From the cell containing the given text, extract its center point as (x, y) coordinate. 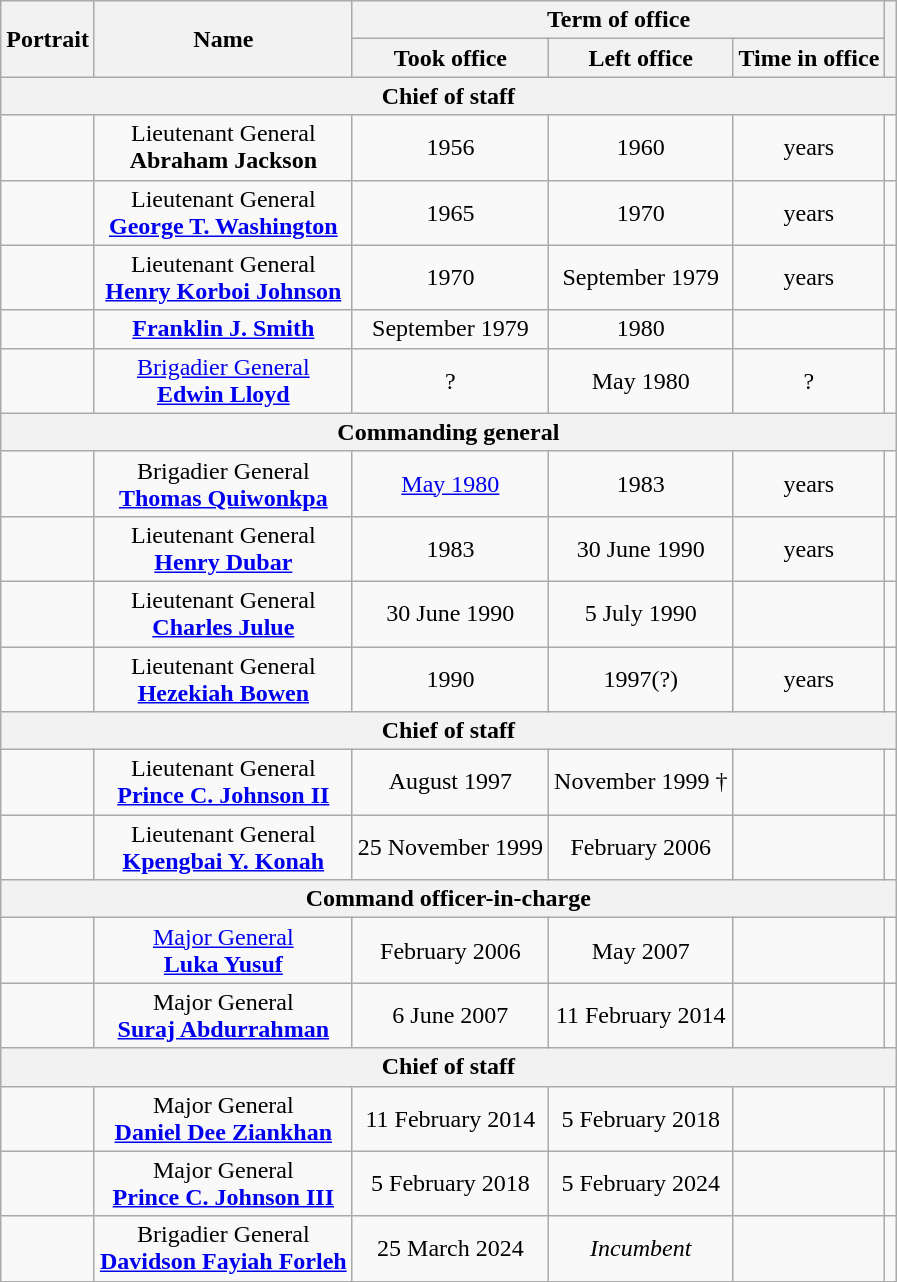
August 1997 (450, 782)
Incumbent (641, 1248)
1980 (641, 329)
Brigadier GeneralEdwin Lloyd (223, 380)
Lieutenant GeneralAbraham Jackson (223, 148)
1997(?) (641, 678)
25 March 2024 (450, 1248)
Name (223, 39)
1956 (450, 148)
6 June 2007 (450, 1016)
Major GeneralPrince C. Johnson III (223, 1184)
Time in office (809, 58)
Major GeneralLuka Yusuf (223, 950)
Lieutenant GeneralHenry Dubar (223, 548)
Command officer-in-charge (448, 899)
Lieutenant GeneralGeorge T. Washington (223, 212)
Term of office (618, 20)
Brigadier GeneralDavidson Fayiah Forleh (223, 1248)
Major GeneralSuraj Abdurrahman (223, 1016)
Brigadier GeneralThomas Quiwonkpa (223, 484)
May 2007 (641, 950)
1990 (450, 678)
Lieutenant GeneralHezekiah Bowen (223, 678)
Commanding general (448, 432)
Left office (641, 58)
5 July 1990 (641, 614)
1960 (641, 148)
Lieutenant GeneralCharles Julue (223, 614)
Took office (450, 58)
Lieutenant GeneralPrince C. Johnson II (223, 782)
Lieutenant GeneralHenry Korboi Johnson (223, 278)
5 February 2024 (641, 1184)
25 November 1999 (450, 848)
1965 (450, 212)
Franklin J. Smith (223, 329)
Major GeneralDaniel Dee Ziankhan (223, 1118)
Lieutenant GeneralKpengbai Y. Konah (223, 848)
Portrait (48, 39)
November 1999 † (641, 782)
